Determine the [x, y] coordinate at the center of the cell enclosing the given text.  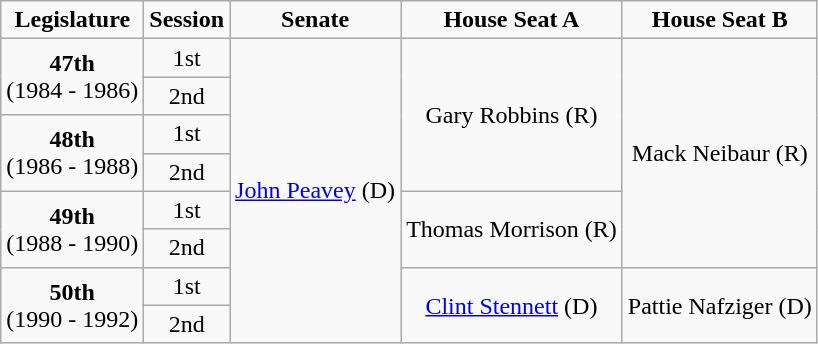
50th (1990 - 1992) [72, 305]
Senate [316, 20]
House Seat A [512, 20]
48th (1986 - 1988) [72, 153]
Thomas Morrison (R) [512, 229]
Legislature [72, 20]
47th (1984 - 1986) [72, 77]
John Peavey (D) [316, 191]
Mack Neibaur (R) [720, 153]
House Seat B [720, 20]
Clint Stennett (D) [512, 305]
Gary Robbins (R) [512, 115]
49th (1988 - 1990) [72, 229]
Pattie Nafziger (D) [720, 305]
Session [187, 20]
